Extract the (X, Y) coordinate from the center of the cell holding the provided text.  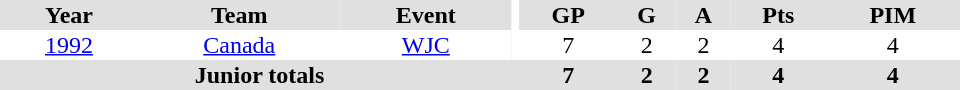
Year (69, 15)
WJC (426, 45)
Event (426, 15)
A (704, 15)
GP (568, 15)
PIM (893, 15)
G (646, 15)
1992 (69, 45)
Canada (240, 45)
Team (240, 15)
Pts (778, 15)
Junior totals (260, 75)
